Return the (x, y) coordinate for the center point of the cell that contains the specified text.  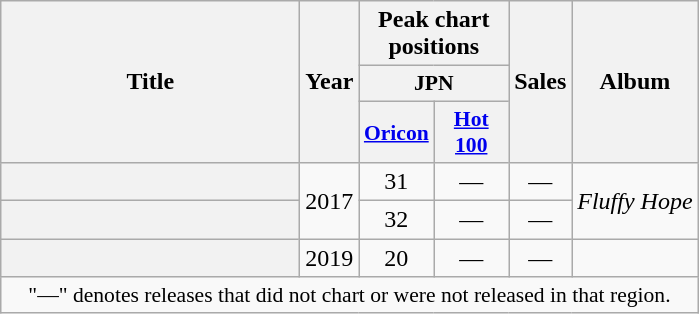
Peak chart positions (434, 34)
Title (150, 82)
Sales (540, 82)
Album (635, 82)
2019 (330, 258)
32 (396, 220)
31 (396, 182)
Year (330, 82)
2017 (330, 201)
"—" denotes releases that did not chart or were not released in that region. (350, 295)
Oricon (396, 132)
Hot 100 (472, 132)
Fluffy Hope (635, 201)
20 (396, 258)
JPN (434, 84)
